Extract the (x, y) coordinate from the center of the cell holding the provided text.  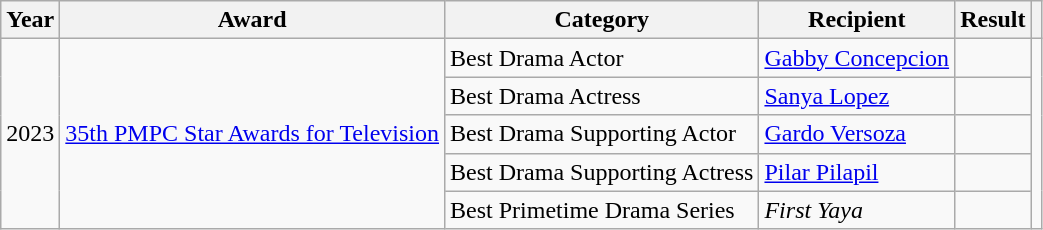
2023 (30, 134)
Year (30, 20)
Best Drama Actor (602, 58)
Sanya Lopez (857, 96)
35th PMPC Star Awards for Television (252, 134)
Award (252, 20)
Pilar Pilapil (857, 172)
Best Drama Supporting Actress (602, 172)
Gardo Versoza (857, 134)
Best Drama Supporting Actor (602, 134)
Category (602, 20)
First Yaya (857, 210)
Result (993, 20)
Gabby Concepcion (857, 58)
Recipient (857, 20)
Best Drama Actress (602, 96)
Best Primetime Drama Series (602, 210)
